Identify which cell holds the provided text, then report its (x, y) central coordinate. 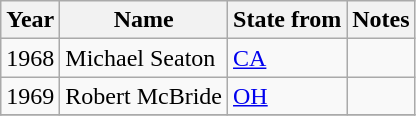
Notes (381, 20)
1969 (30, 96)
Year (30, 20)
Robert McBride (144, 96)
OH (288, 96)
CA (288, 58)
State from (288, 20)
1968 (30, 58)
Michael Seaton (144, 58)
Name (144, 20)
